Detect which cell encompasses the target text, then output its [x, y] center coordinate. 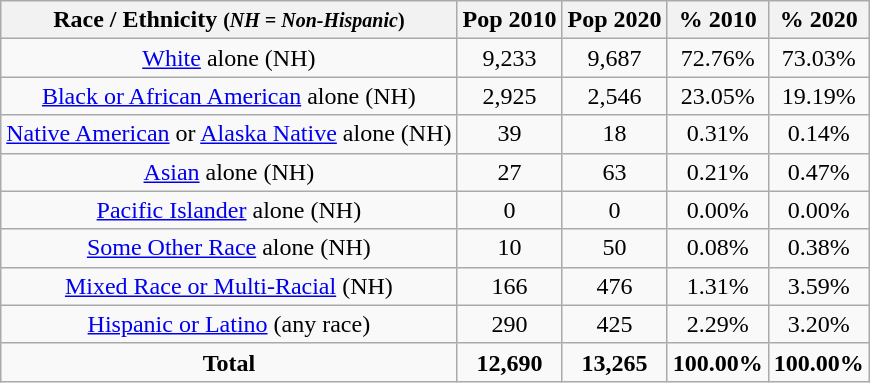
3.59% [818, 286]
Some Other Race alone (NH) [229, 248]
White alone (NH) [229, 58]
2,925 [510, 96]
1.31% [718, 286]
9,233 [510, 58]
19.19% [818, 96]
12,690 [510, 362]
% 2020 [818, 20]
27 [510, 172]
Mixed Race or Multi-Racial (NH) [229, 286]
0.31% [718, 134]
290 [510, 324]
18 [614, 134]
10 [510, 248]
2.29% [718, 324]
Pop 2020 [614, 20]
2,546 [614, 96]
0.08% [718, 248]
39 [510, 134]
50 [614, 248]
13,265 [614, 362]
166 [510, 286]
23.05% [718, 96]
Pacific Islander alone (NH) [229, 210]
Hispanic or Latino (any race) [229, 324]
Pop 2010 [510, 20]
Race / Ethnicity (NH = Non-Hispanic) [229, 20]
Black or African American alone (NH) [229, 96]
0.47% [818, 172]
476 [614, 286]
0.38% [818, 248]
73.03% [818, 58]
Total [229, 362]
9,687 [614, 58]
0.21% [718, 172]
3.20% [818, 324]
72.76% [718, 58]
425 [614, 324]
Native American or Alaska Native alone (NH) [229, 134]
63 [614, 172]
0.14% [818, 134]
% 2010 [718, 20]
Asian alone (NH) [229, 172]
